Identify which cell holds the provided text, then report its (X, Y) central coordinate. 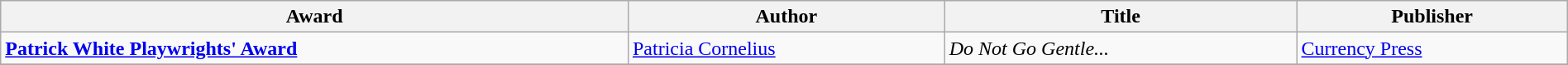
Award (314, 17)
Currency Press (1432, 48)
Author (786, 17)
Patricia Cornelius (786, 48)
Title (1121, 17)
Publisher (1432, 17)
Do Not Go Gentle... (1121, 48)
Patrick White Playwrights' Award (314, 48)
